Output the (x, y) coordinate of the center of the cell containing the given text.  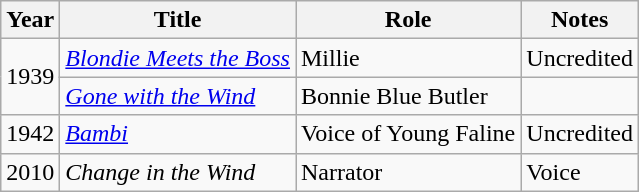
Role (408, 20)
Voice (580, 172)
Change in the Wind (178, 172)
Blondie Meets the Boss (178, 58)
Bambi (178, 134)
Narrator (408, 172)
Bonnie Blue Butler (408, 96)
Title (178, 20)
Millie (408, 58)
2010 (30, 172)
1942 (30, 134)
Gone with the Wind (178, 96)
1939 (30, 77)
Year (30, 20)
Voice of Young Faline (408, 134)
Notes (580, 20)
